Extract the (X, Y) coordinate from the center of the cell holding the provided text.  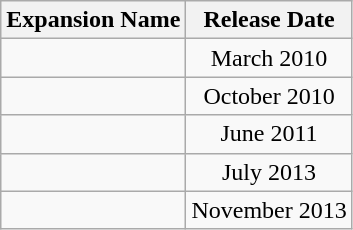
March 2010 (269, 58)
November 2013 (269, 210)
July 2013 (269, 172)
Release Date (269, 20)
June 2011 (269, 134)
October 2010 (269, 96)
Expansion Name (94, 20)
